Capture the cell that displays the provided text and extract its (X, Y) central coordinate. 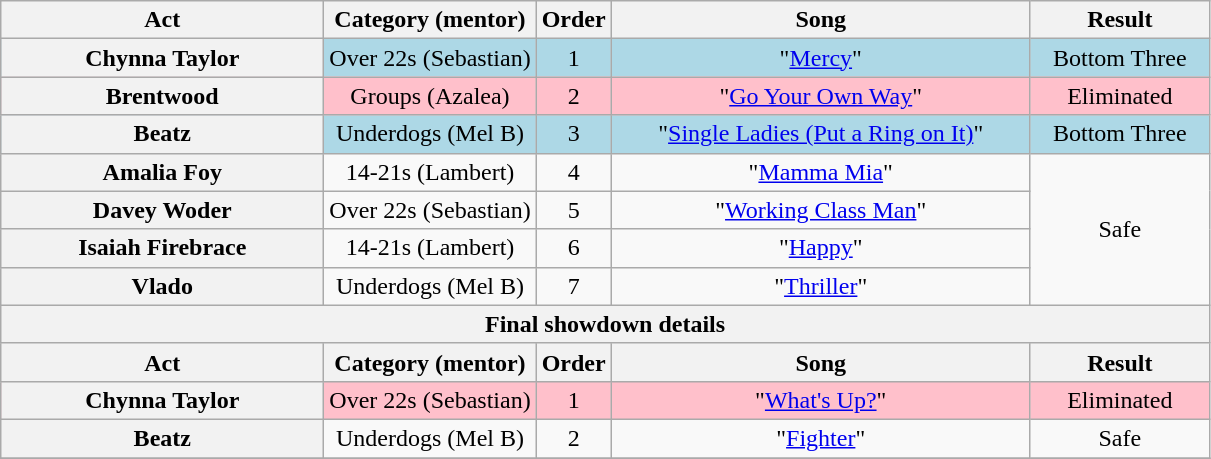
"Mercy" (820, 58)
Brentwood (162, 96)
Amalia Foy (162, 172)
7 (574, 286)
5 (574, 210)
"Thriller" (820, 286)
Isaiah Firebrace (162, 248)
"Fighter" (820, 438)
"Single Ladies (Put a Ring on It)" (820, 134)
Final showdown details (606, 324)
4 (574, 172)
6 (574, 248)
3 (574, 134)
"Go Your Own Way" (820, 96)
Groups (Azalea) (430, 96)
"Happy" (820, 248)
"Mamma Mia" (820, 172)
"Working Class Man" (820, 210)
Vlado (162, 286)
Davey Woder (162, 210)
"What's Up?" (820, 400)
